Identify which cell holds the provided text, then report its (X, Y) central coordinate. 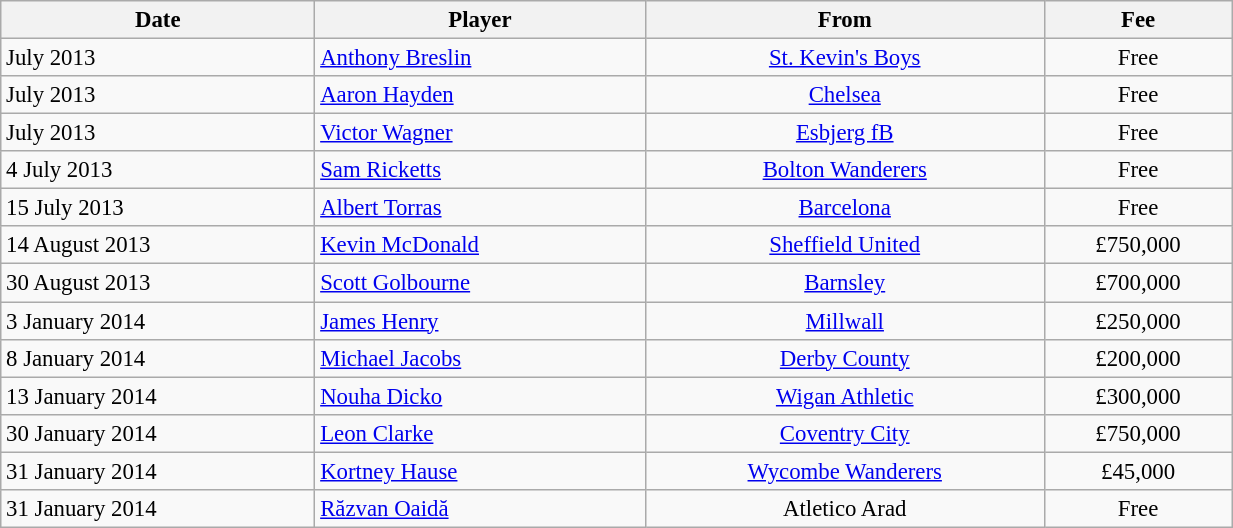
Barcelona (844, 208)
Victor Wagner (480, 133)
£700,000 (1138, 283)
Anthony Breslin (480, 58)
Wigan Athletic (844, 396)
30 January 2014 (158, 433)
Date (158, 20)
Bolton Wanderers (844, 170)
Sam Ricketts (480, 170)
Esbjerg fB (844, 133)
£45,000 (1138, 471)
From (844, 20)
Răzvan Oaidă (480, 509)
Aaron Hayden (480, 95)
Millwall (844, 321)
Sheffield United (844, 245)
Atletico Arad (844, 509)
Leon Clarke (480, 433)
Derby County (844, 358)
4 July 2013 (158, 170)
Michael Jacobs (480, 358)
Nouha Dicko (480, 396)
£300,000 (1138, 396)
Barnsley (844, 283)
13 January 2014 (158, 396)
14 August 2013 (158, 245)
Fee (1138, 20)
Player (480, 20)
Coventry City (844, 433)
3 January 2014 (158, 321)
15 July 2013 (158, 208)
£200,000 (1138, 358)
£250,000 (1138, 321)
Scott Golbourne (480, 283)
Kortney Hause (480, 471)
30 August 2013 (158, 283)
Albert Torras (480, 208)
James Henry (480, 321)
Kevin McDonald (480, 245)
St. Kevin's Boys (844, 58)
8 January 2014 (158, 358)
Chelsea (844, 95)
Wycombe Wanderers (844, 471)
